Capture the cell that displays the provided text and extract its [x, y] central coordinate. 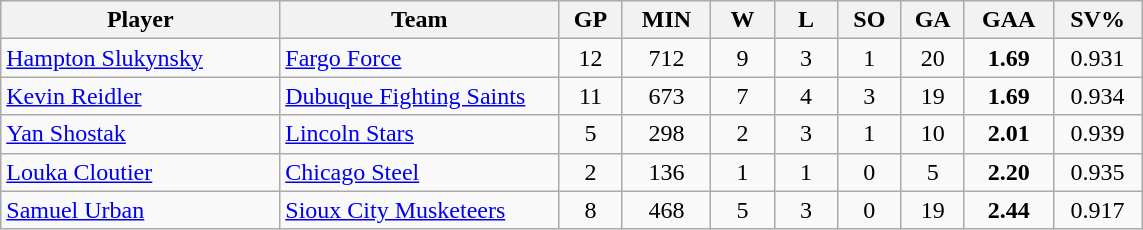
0.939 [1098, 134]
8 [590, 210]
136 [666, 172]
712 [666, 58]
0.931 [1098, 58]
Kevin Reidler [140, 96]
Dubuque Fighting Saints [420, 96]
10 [932, 134]
Chicago Steel [420, 172]
12 [590, 58]
GAA [1008, 20]
20 [932, 58]
SO [870, 20]
0.935 [1098, 172]
2.44 [1008, 210]
W [742, 20]
L [806, 20]
GP [590, 20]
4 [806, 96]
298 [666, 134]
2.20 [1008, 172]
Sioux City Musketeers [420, 210]
Hampton Slukynsky [140, 58]
Samuel Urban [140, 210]
673 [666, 96]
Lincoln Stars [420, 134]
MIN [666, 20]
0.917 [1098, 210]
11 [590, 96]
2.01 [1008, 134]
Louka Cloutier [140, 172]
GA [932, 20]
0.934 [1098, 96]
SV% [1098, 20]
9 [742, 58]
Team [420, 20]
Yan Shostak [140, 134]
7 [742, 96]
Player [140, 20]
468 [666, 210]
Fargo Force [420, 58]
